Search for the cell housing the specified text and yield its [x, y] center coordinate. 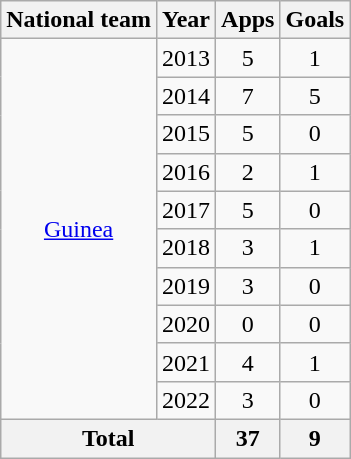
2016 [186, 172]
2022 [186, 400]
2 [248, 172]
Goals [315, 20]
Apps [248, 20]
National team [79, 20]
2021 [186, 362]
Guinea [79, 230]
37 [248, 438]
2017 [186, 210]
Total [108, 438]
2018 [186, 248]
2015 [186, 134]
4 [248, 362]
7 [248, 96]
2019 [186, 286]
2014 [186, 96]
2013 [186, 58]
9 [315, 438]
2020 [186, 324]
Year [186, 20]
